Search for the cell housing the specified text and yield its [x, y] center coordinate. 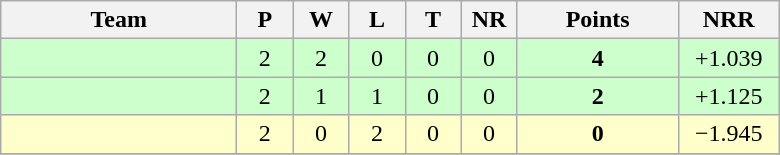
NR [489, 20]
+1.039 [728, 58]
T [433, 20]
L [377, 20]
NRR [728, 20]
Points [598, 20]
P [265, 20]
Team [119, 20]
W [321, 20]
+1.125 [728, 96]
4 [598, 58]
−1.945 [728, 134]
